Locate the cell with the specified text and output its [x, y] center coordinate. 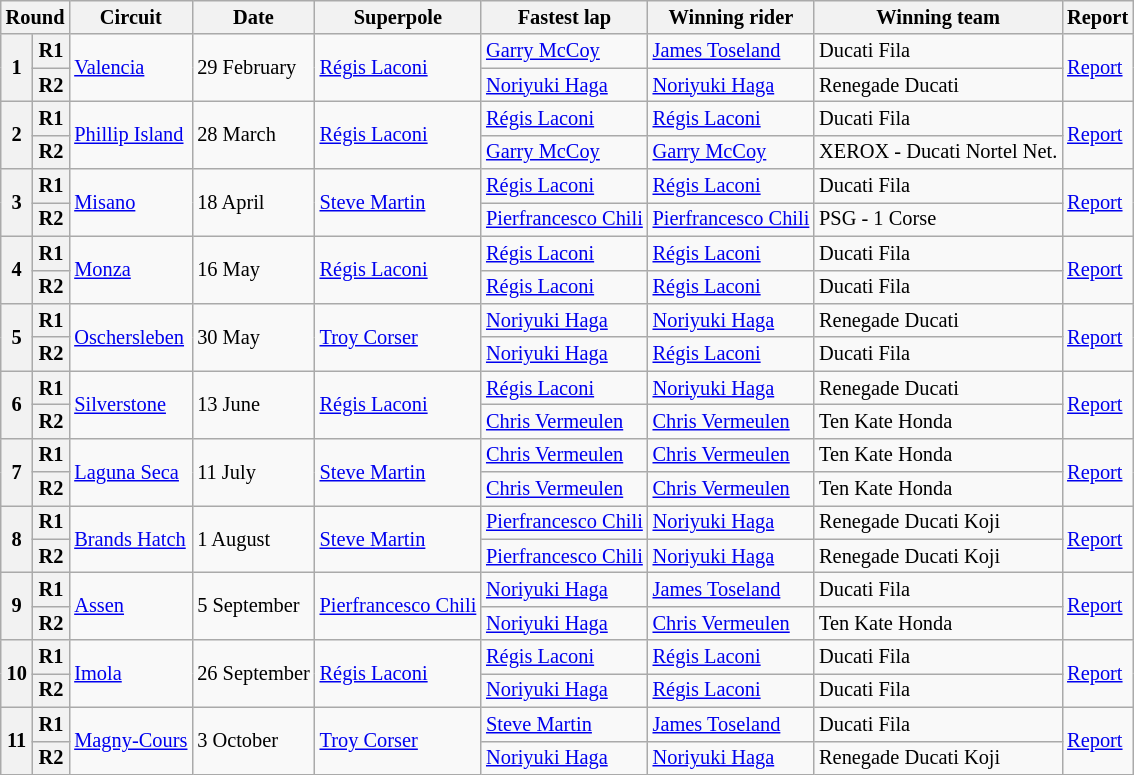
2 [17, 134]
6 [17, 404]
Date [253, 17]
5 [17, 336]
10 [17, 674]
Circuit [130, 17]
Imola [130, 674]
18 April [253, 202]
Winning rider [731, 17]
28 March [253, 134]
11 July [253, 472]
1 August [253, 538]
Phillip Island [130, 134]
Misano [130, 202]
Magny-Cours [130, 740]
Superpole [398, 17]
30 May [253, 336]
1 [17, 68]
26 September [253, 674]
Silverstone [130, 404]
Winning team [938, 17]
11 [17, 740]
XEROX - Ducati Nortel Net. [938, 152]
29 February [253, 68]
13 June [253, 404]
Oschersleben [130, 336]
8 [17, 538]
4 [17, 270]
PSG - 1 Corse [938, 219]
Valencia [130, 68]
Brands Hatch [130, 538]
7 [17, 472]
Assen [130, 606]
3 [17, 202]
16 May [253, 270]
5 September [253, 606]
Laguna Seca [130, 472]
Monza [130, 270]
9 [17, 606]
3 October [253, 740]
Fastest lap [564, 17]
Round [36, 17]
